Locate the cell with the specified text and output its (x, y) center coordinate. 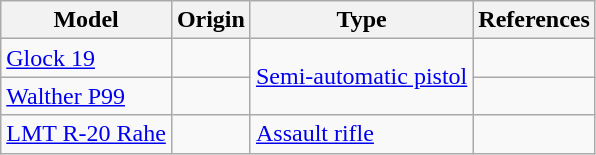
References (534, 20)
LMT R-20 Rahe (86, 134)
Assault rifle (361, 134)
Origin (210, 20)
Model (86, 20)
Semi-automatic pistol (361, 77)
Walther P99 (86, 96)
Type (361, 20)
Glock 19 (86, 58)
